Determine the [X, Y] coordinate at the center of the cell enclosing the given text.  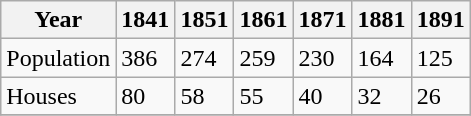
80 [146, 96]
1891 [440, 20]
274 [204, 58]
125 [440, 58]
58 [204, 96]
Year [58, 20]
40 [322, 96]
230 [322, 58]
26 [440, 96]
1841 [146, 20]
259 [264, 58]
164 [382, 58]
1851 [204, 20]
386 [146, 58]
Population [58, 58]
1871 [322, 20]
55 [264, 96]
Houses [58, 96]
32 [382, 96]
1861 [264, 20]
1881 [382, 20]
